Return (x, y) of the center of cell containing provided text 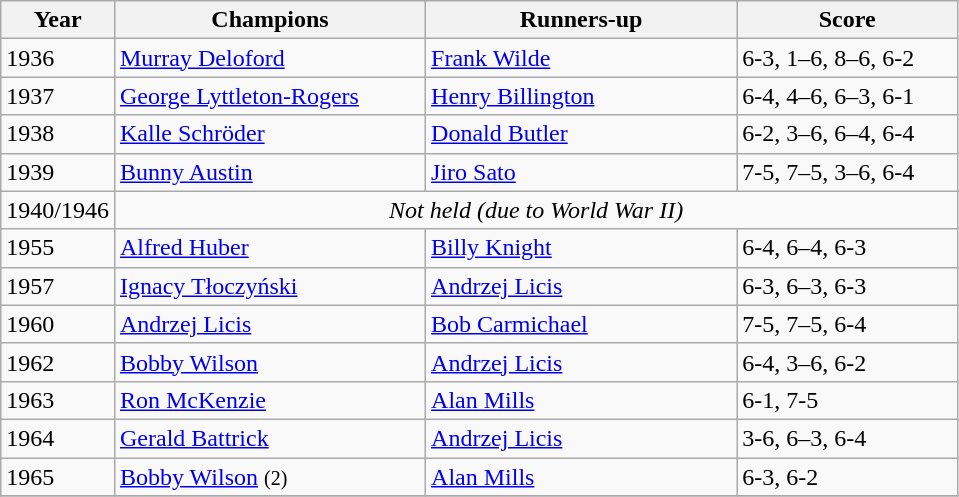
Ron McKenzie (270, 400)
3-6, 6–3, 6-4 (848, 438)
6-3, 6–3, 6-3 (848, 286)
1955 (58, 248)
1960 (58, 324)
6-4, 3–6, 6-2 (848, 362)
1962 (58, 362)
1937 (58, 96)
Ignacy Tłoczyński (270, 286)
Donald Butler (582, 134)
Murray Deloford (270, 58)
1940/1946 (58, 210)
6-3, 6-2 (848, 477)
Kalle Schröder (270, 134)
1965 (58, 477)
1957 (58, 286)
1938 (58, 134)
Year (58, 20)
Jiro Sato (582, 172)
Billy Knight (582, 248)
Bobby Wilson (2) (270, 477)
Gerald Battrick (270, 438)
Runners-up (582, 20)
1936 (58, 58)
7-5, 7–5, 3–6, 6-4 (848, 172)
Not held (due to World War II) (536, 210)
6-4, 6–4, 6-3 (848, 248)
1963 (58, 400)
7-5, 7–5, 6-4 (848, 324)
Bob Carmichael (582, 324)
Bobby Wilson (270, 362)
6-3, 1–6, 8–6, 6-2 (848, 58)
6-4, 4–6, 6–3, 6-1 (848, 96)
Bunny Austin (270, 172)
George Lyttleton-Rogers (270, 96)
6-1, 7-5 (848, 400)
1939 (58, 172)
Alfred Huber (270, 248)
Henry Billington (582, 96)
Champions (270, 20)
Frank Wilde (582, 58)
Score (848, 20)
1964 (58, 438)
6-2, 3–6, 6–4, 6-4 (848, 134)
